Pinpoint the cell where the given text exists, returning its [X, Y] midpoint coordinate. 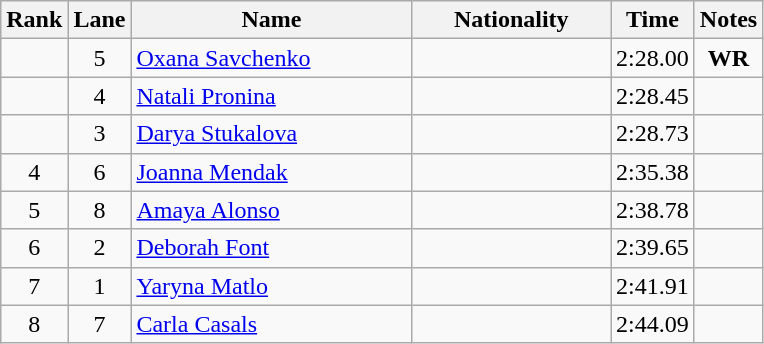
Darya Stukalova [272, 134]
Lane [100, 20]
Deborah Font [272, 248]
2:35.38 [653, 172]
Amaya Alonso [272, 210]
Name [272, 20]
WR [728, 58]
Carla Casals [272, 324]
2 [100, 248]
2:28.45 [653, 96]
2:39.65 [653, 248]
Joanna Mendak [272, 172]
Notes [728, 20]
Rank [34, 20]
Time [653, 20]
1 [100, 286]
Oxana Savchenko [272, 58]
3 [100, 134]
Yaryna Matlo [272, 286]
2:28.00 [653, 58]
Natali Pronina [272, 96]
2:28.73 [653, 134]
2:41.91 [653, 286]
2:44.09 [653, 324]
Nationality [512, 20]
2:38.78 [653, 210]
